Find where the given text appears and provide that cell's center as (X, Y) coordinate. 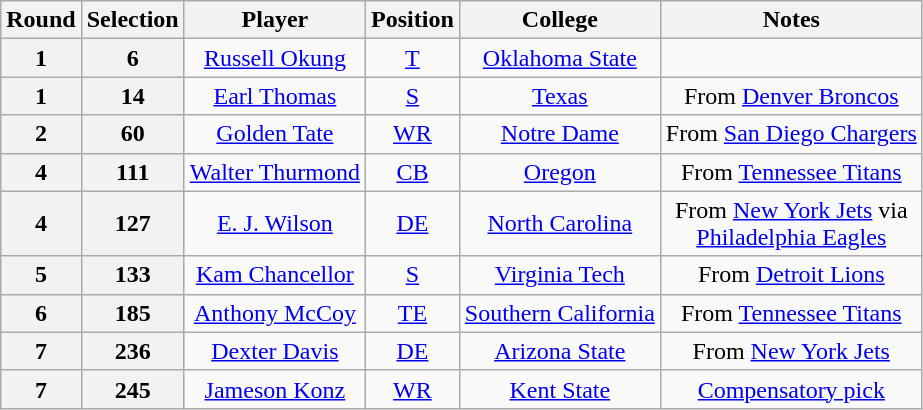
From San Diego Chargers (791, 134)
Selection (132, 20)
236 (132, 351)
14 (132, 96)
T (413, 58)
Texas (560, 96)
Round (41, 20)
North Carolina (560, 224)
Golden Tate (274, 134)
From New York Jets via Philadelphia Eagles (791, 224)
From Denver Broncos (791, 96)
Jameson Konz (274, 389)
60 (132, 134)
5 (41, 275)
Notes (791, 20)
Arizona State (560, 351)
Notre Dame (560, 134)
TE (413, 313)
From Detroit Lions (791, 275)
Russell Okung (274, 58)
Position (413, 20)
111 (132, 172)
Player (274, 20)
CB (413, 172)
College (560, 20)
127 (132, 224)
Oklahoma State (560, 58)
185 (132, 313)
Oregon (560, 172)
E. J. Wilson (274, 224)
133 (132, 275)
Earl Thomas (274, 96)
Compensatory pick (791, 389)
Walter Thurmond (274, 172)
2 (41, 134)
Southern California (560, 313)
Dexter Davis (274, 351)
From New York Jets (791, 351)
245 (132, 389)
Kent State (560, 389)
Virginia Tech (560, 275)
Anthony McCoy (274, 313)
Kam Chancellor (274, 275)
